Find where the given text appears and provide that cell's center as [x, y] coordinate. 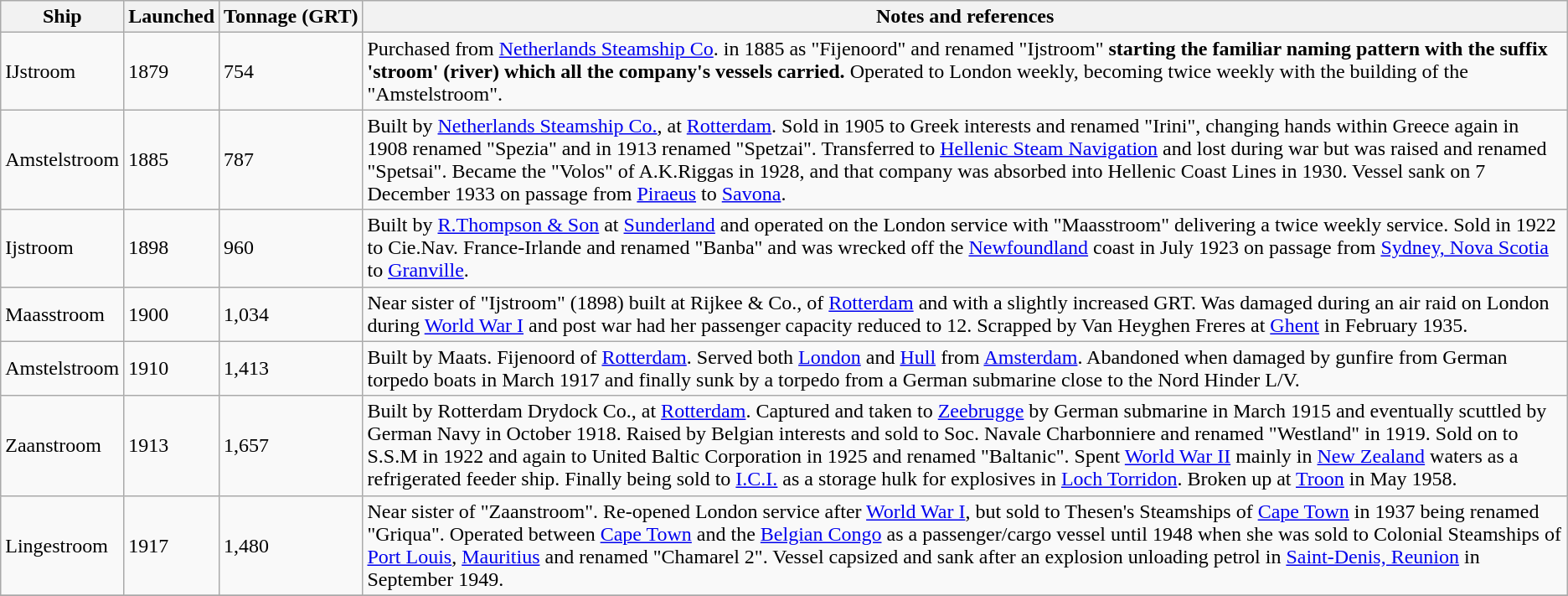
1917 [172, 545]
1898 [172, 248]
Zaanstroom [62, 446]
Tonnage (GRT) [291, 17]
1879 [172, 71]
1,034 [291, 314]
1,480 [291, 545]
Maasstroom [62, 314]
960 [291, 248]
1910 [172, 369]
Ship [62, 17]
1885 [172, 159]
1913 [172, 446]
Lingestroom [62, 545]
1900 [172, 314]
Notes and references [965, 17]
IJstroom [62, 71]
Ijstroom [62, 248]
787 [291, 159]
Launched [172, 17]
754 [291, 71]
1,657 [291, 446]
1,413 [291, 369]
